For the text-containing cell, return its midpoint in [X, Y] coordinate format. 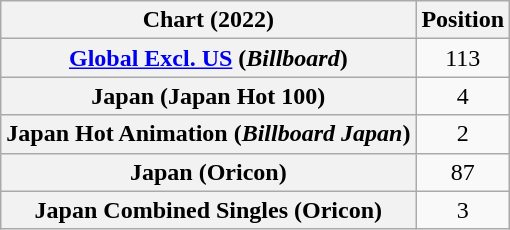
Global Excl. US (Billboard) [208, 58]
Japan (Oricon) [208, 172]
3 [463, 210]
Position [463, 20]
2 [463, 134]
Japan Combined Singles (Oricon) [208, 210]
4 [463, 96]
Japan (Japan Hot 100) [208, 96]
113 [463, 58]
Japan Hot Animation (Billboard Japan) [208, 134]
Chart (2022) [208, 20]
87 [463, 172]
